For the text-containing cell, return its midpoint in [x, y] coordinate format. 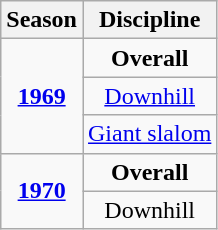
1970 [42, 191]
Season [42, 20]
Giant slalom [149, 134]
1969 [42, 96]
Discipline [149, 20]
